Identify which cell holds the provided text, then report its [X, Y] central coordinate. 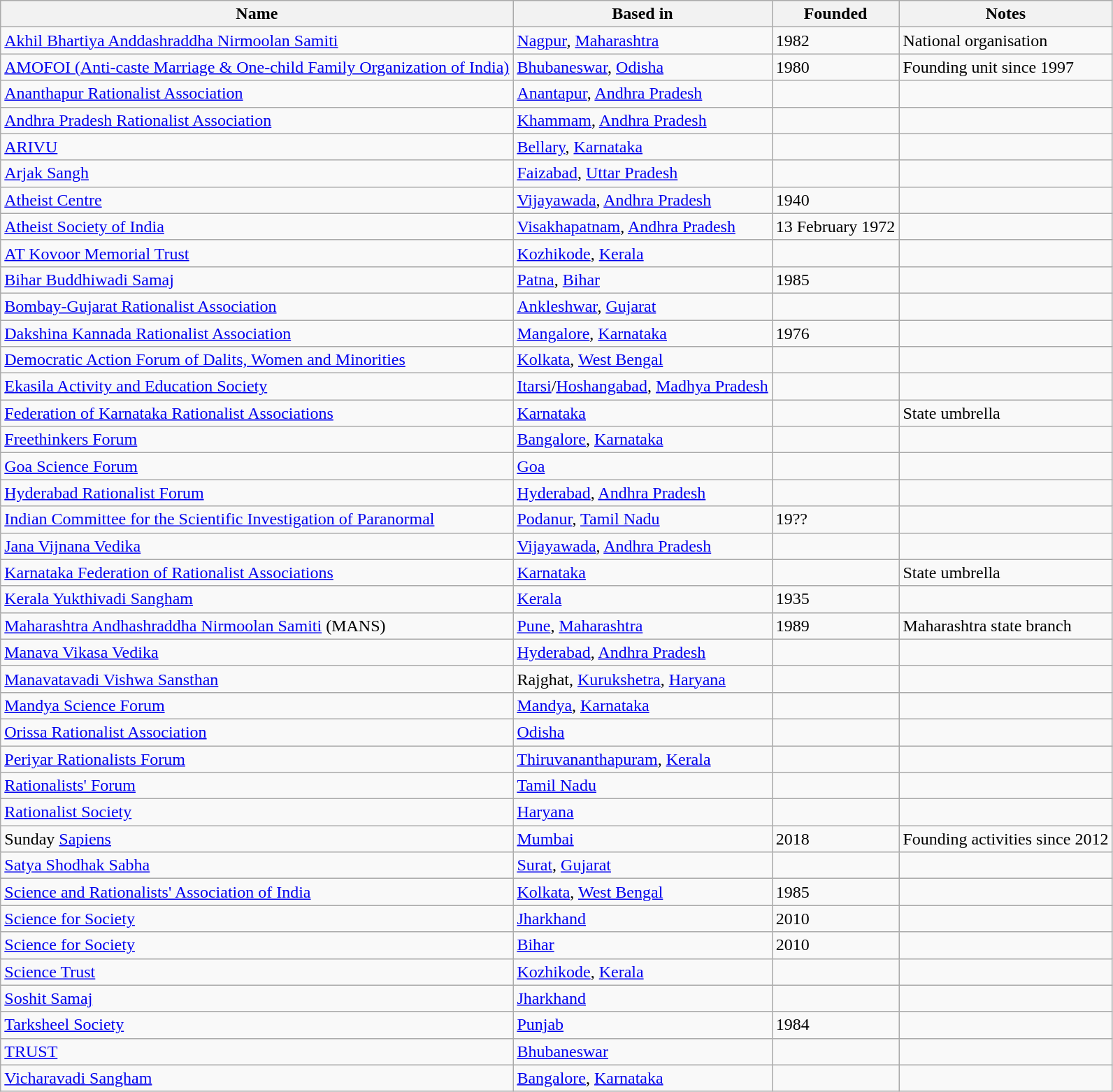
Jana Vijnana Vedika [257, 546]
Khammam, Andhra Pradesh [642, 120]
Maharashtra Andhashraddha Nirmoolan Samiti (MANS) [257, 626]
Punjab [642, 1025]
Ananthapur Rationalist Association [257, 94]
Bellary, Karnataka [642, 147]
Name [257, 14]
Mumbai [642, 839]
Indian Committee for the Scientific Investigation of Paranormal [257, 519]
Andhra Pradesh Rationalist Association [257, 120]
Goa [642, 466]
Pune, Maharashtra [642, 626]
Kerala [642, 599]
Freethinkers Forum [257, 440]
19?? [835, 519]
Manavatavadi Vishwa Sansthan [257, 679]
Karnataka Federation of Rationalist Associations [257, 573]
Ekasila Activity and Education Society [257, 387]
AT Kovoor Memorial Trust [257, 253]
Founding activities since 2012 [1005, 839]
Ankleshwar, Gujarat [642, 306]
1989 [835, 626]
Bihar Buddhiwadi Samaj [257, 280]
Democratic Action Forum of Dalits, Women and Minorities [257, 360]
Tamil Nadu [642, 786]
Rajghat, Kurukshetra, Haryana [642, 679]
1982 [835, 41]
Bombay-Gujarat Rationalist Association [257, 306]
Rationalists' Forum [257, 786]
2018 [835, 839]
1984 [835, 1025]
Science Trust [257, 972]
Hyderabad Rationalist Forum [257, 493]
Atheist Centre [257, 200]
Anantapur, Andhra Pradesh [642, 94]
Surat, Gujarat [642, 865]
Itarsi/Hoshangabad, Madhya Pradesh [642, 387]
Bhubaneswar [642, 1051]
Arjak Sangh [257, 173]
TRUST [257, 1051]
Vicharavadi Sangham [257, 1078]
Satya Shodhak Sabha [257, 865]
Federation of Karnataka Rationalist Associations [257, 413]
Tarksheel Society [257, 1025]
1935 [835, 599]
Soshit Samaj [257, 998]
1940 [835, 200]
Goa Science Forum [257, 466]
Bhubaneswar, Odisha [642, 67]
Orissa Rationalist Association [257, 732]
Periyar Rationalists Forum [257, 759]
Maharashtra state branch [1005, 626]
Dakshina Kannada Rationalist Association [257, 333]
Akhil Bhartiya Anddashraddha Nirmoolan Samiti [257, 41]
Mangalore, Karnataka [642, 333]
Kerala Yukthivadi Sangham [257, 599]
Odisha [642, 732]
ARIVU [257, 147]
Sunday Sapiens [257, 839]
1980 [835, 67]
Notes [1005, 14]
AMOFOI (Anti-caste Marriage & One-child Family Organization of India) [257, 67]
Haryana [642, 812]
Patna, Bihar [642, 280]
13 February 1972 [835, 227]
Science and Rationalists' Association of India [257, 892]
Faizabad, Uttar Pradesh [642, 173]
Founded [835, 14]
Nagpur, Maharashtra [642, 41]
Thiruvananthapuram, Kerala [642, 759]
Atheist Society of India [257, 227]
Rationalist Society [257, 812]
Mandya, Karnataka [642, 705]
Based in [642, 14]
Founding unit since 1997 [1005, 67]
1976 [835, 333]
Visakhapatnam, Andhra Pradesh [642, 227]
National organisation [1005, 41]
Bihar [642, 945]
Manava Vikasa Vedika [257, 652]
Podanur, Tamil Nadu [642, 519]
Mandya Science Forum [257, 705]
